Find where the given text appears and provide that cell's center as (x, y) coordinate. 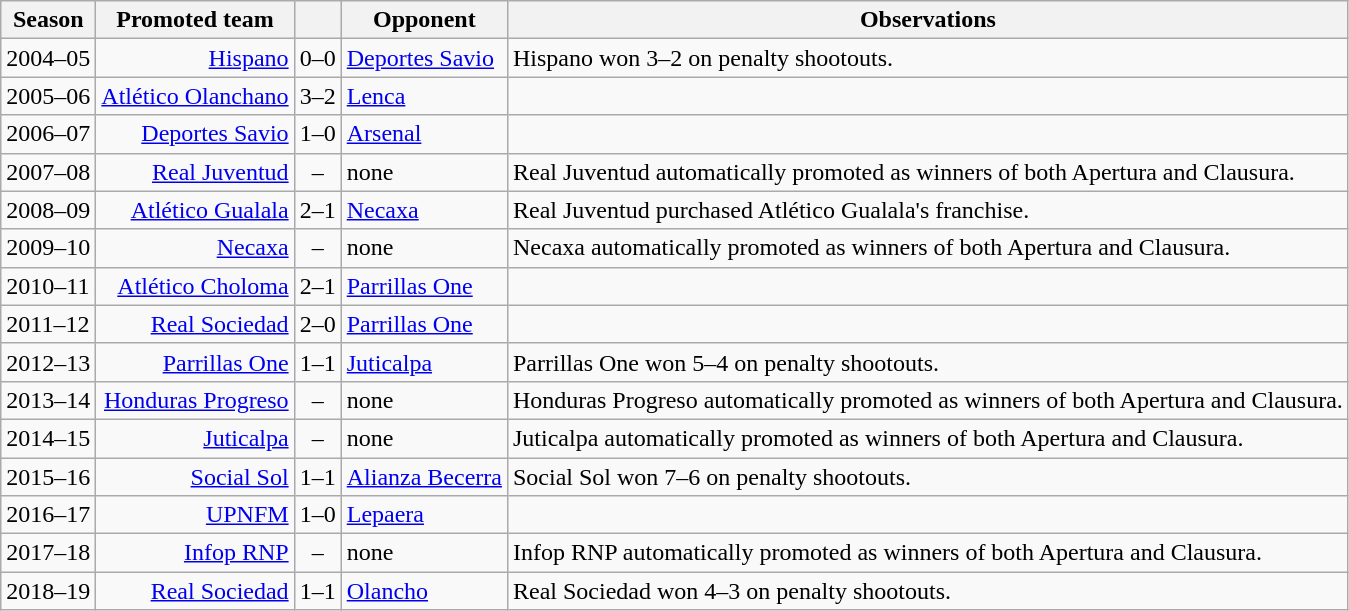
Infop RNP automatically promoted as winners of both Apertura and Clausura. (928, 553)
Season (48, 20)
Hispano (195, 58)
2004–05 (48, 58)
Promoted team (195, 20)
2012–13 (48, 362)
Honduras Progreso automatically promoted as winners of both Apertura and Clausura. (928, 400)
0–0 (318, 58)
Necaxa automatically promoted as winners of both Apertura and Clausura. (928, 248)
Hispano won 3–2 on penalty shootouts. (928, 58)
Infop RNP (195, 553)
Lenca (424, 96)
Atlético Choloma (195, 286)
Atlético Gualala (195, 210)
3–2 (318, 96)
Real Sociedad won 4–3 on penalty shootouts. (928, 591)
Atlético Olanchano (195, 96)
Alianza Becerra (424, 477)
2005–06 (48, 96)
Juticalpa automatically promoted as winners of both Apertura and Clausura. (928, 438)
2008–09 (48, 210)
Observations (928, 20)
Arsenal (424, 134)
Real Juventud automatically promoted as winners of both Apertura and Clausura. (928, 172)
2006–07 (48, 134)
2014–15 (48, 438)
Social Sol won 7–6 on penalty shootouts. (928, 477)
2010–11 (48, 286)
2018–19 (48, 591)
2017–18 (48, 553)
Parrillas One won 5–4 on penalty shootouts. (928, 362)
Real Juventud (195, 172)
Social Sol (195, 477)
UPNFM (195, 515)
2016–17 (48, 515)
2007–08 (48, 172)
2015–16 (48, 477)
2009–10 (48, 248)
Lepaera (424, 515)
2013–14 (48, 400)
2–0 (318, 324)
Opponent (424, 20)
Real Juventud purchased Atlético Gualala's franchise. (928, 210)
Olancho (424, 591)
2011–12 (48, 324)
Honduras Progreso (195, 400)
